Locate the cell with the specified text and output its [X, Y] center coordinate. 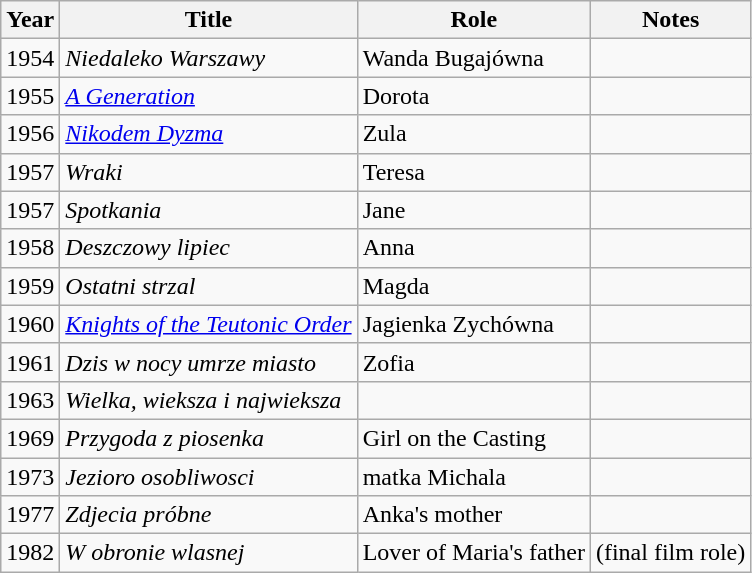
Girl on the Casting [474, 438]
Lover of Maria's father [474, 553]
Nikodem Dyzma [208, 134]
Zdjecia próbne [208, 515]
Wanda Bugajówna [474, 58]
W obronie wlasnej [208, 553]
Notes [670, 20]
1969 [30, 438]
1960 [30, 324]
1956 [30, 134]
Deszczowy lipiec [208, 248]
Jane [474, 210]
A Generation [208, 96]
Knights of the Teutonic Order [208, 324]
Zofia [474, 362]
1955 [30, 96]
Dzis w nocy umrze miasto [208, 362]
Niedaleko Warszawy [208, 58]
Wraki [208, 172]
1963 [30, 400]
1973 [30, 477]
Title [208, 20]
(final film role) [670, 553]
Zula [474, 134]
Teresa [474, 172]
Jezioro osobliwosci [208, 477]
Role [474, 20]
matka Michala [474, 477]
Year [30, 20]
1958 [30, 248]
1977 [30, 515]
Spotkania [208, 210]
1954 [30, 58]
Wielka, wieksza i najwieksza [208, 400]
Anka's mother [474, 515]
Przygoda z piosenka [208, 438]
1961 [30, 362]
Dorota [474, 96]
1959 [30, 286]
1982 [30, 553]
Anna [474, 248]
Jagienka Zychówna [474, 324]
Magda [474, 286]
Ostatni strzal [208, 286]
